Output the (X, Y) coordinate of the center of the cell containing the given text.  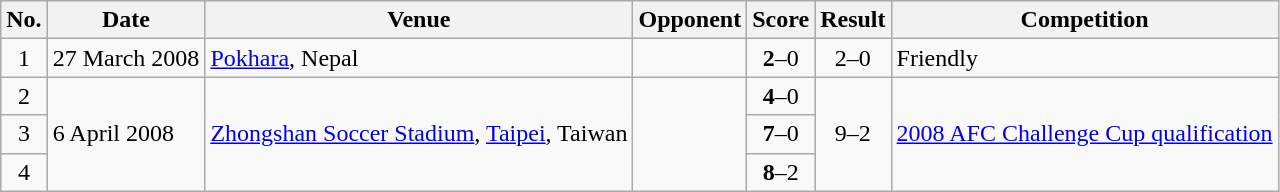
Zhongshan Soccer Stadium, Taipei, Taiwan (419, 134)
Friendly (1084, 58)
4–0 (781, 96)
Score (781, 20)
Competition (1084, 20)
7–0 (781, 134)
Result (853, 20)
9–2 (853, 134)
Venue (419, 20)
8–2 (781, 172)
2 (24, 96)
4 (24, 172)
No. (24, 20)
Date (126, 20)
27 March 2008 (126, 58)
6 April 2008 (126, 134)
Pokhara, Nepal (419, 58)
2008 AFC Challenge Cup qualification (1084, 134)
3 (24, 134)
Opponent (690, 20)
1 (24, 58)
